Search for the cell housing the specified text and yield its [X, Y] center coordinate. 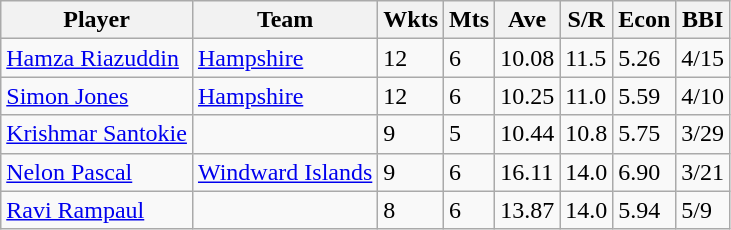
8 [411, 210]
5 [470, 134]
6.90 [644, 172]
3/21 [703, 172]
Ravi Rampaul [97, 210]
11.0 [586, 96]
Wkts [411, 20]
10.25 [528, 96]
5.94 [644, 210]
S/R [586, 20]
10.8 [586, 134]
Windward Islands [284, 172]
BBI [703, 20]
5.75 [644, 134]
4/15 [703, 58]
5.59 [644, 96]
5/9 [703, 210]
10.44 [528, 134]
11.5 [586, 58]
Hamza Riazuddin [97, 58]
Krishmar Santokie [97, 134]
4/10 [703, 96]
Ave [528, 20]
Nelon Pascal [97, 172]
3/29 [703, 134]
10.08 [528, 58]
Econ [644, 20]
Team [284, 20]
Player [97, 20]
Simon Jones [97, 96]
Mts [470, 20]
13.87 [528, 210]
16.11 [528, 172]
5.26 [644, 58]
